Determine the [X, Y] coordinate at the center of the cell enclosing the given text.  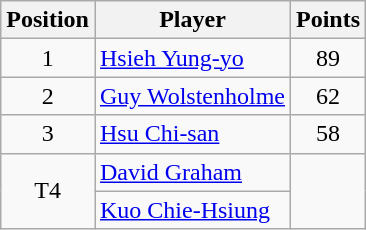
Position [48, 20]
89 [328, 58]
1 [48, 58]
Guy Wolstenholme [192, 96]
58 [328, 134]
Hsieh Yung-yo [192, 58]
Points [328, 20]
62 [328, 96]
Player [192, 20]
Hsu Chi-san [192, 134]
3 [48, 134]
T4 [48, 191]
Kuo Chie-Hsiung [192, 210]
2 [48, 96]
David Graham [192, 172]
